Identify which cell holds the provided text, then report its (x, y) central coordinate. 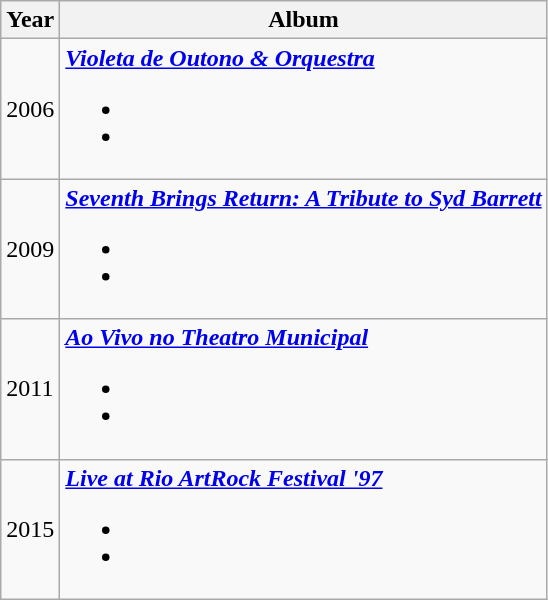
Year (30, 20)
Ao Vivo no Theatro Municipal (304, 389)
2015 (30, 529)
Violeta de Outono & Orquestra (304, 109)
2006 (30, 109)
2009 (30, 249)
Live at Rio ArtRock Festival '97 (304, 529)
Album (304, 20)
Seventh Brings Return: A Tribute to Syd Barrett (304, 249)
2011 (30, 389)
